Locate the cell with the specified text and output its (x, y) center coordinate. 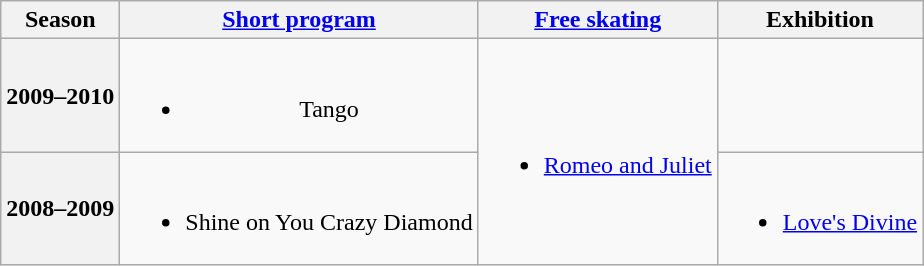
2009–2010 (60, 96)
Short program (299, 20)
Season (60, 20)
Love's Divine (820, 208)
Shine on You Crazy Diamond (299, 208)
Romeo and Juliet (598, 152)
Exhibition (820, 20)
Tango (299, 96)
Free skating (598, 20)
2008–2009 (60, 208)
